Pinpoint the cell where the given text exists, returning its (x, y) midpoint coordinate. 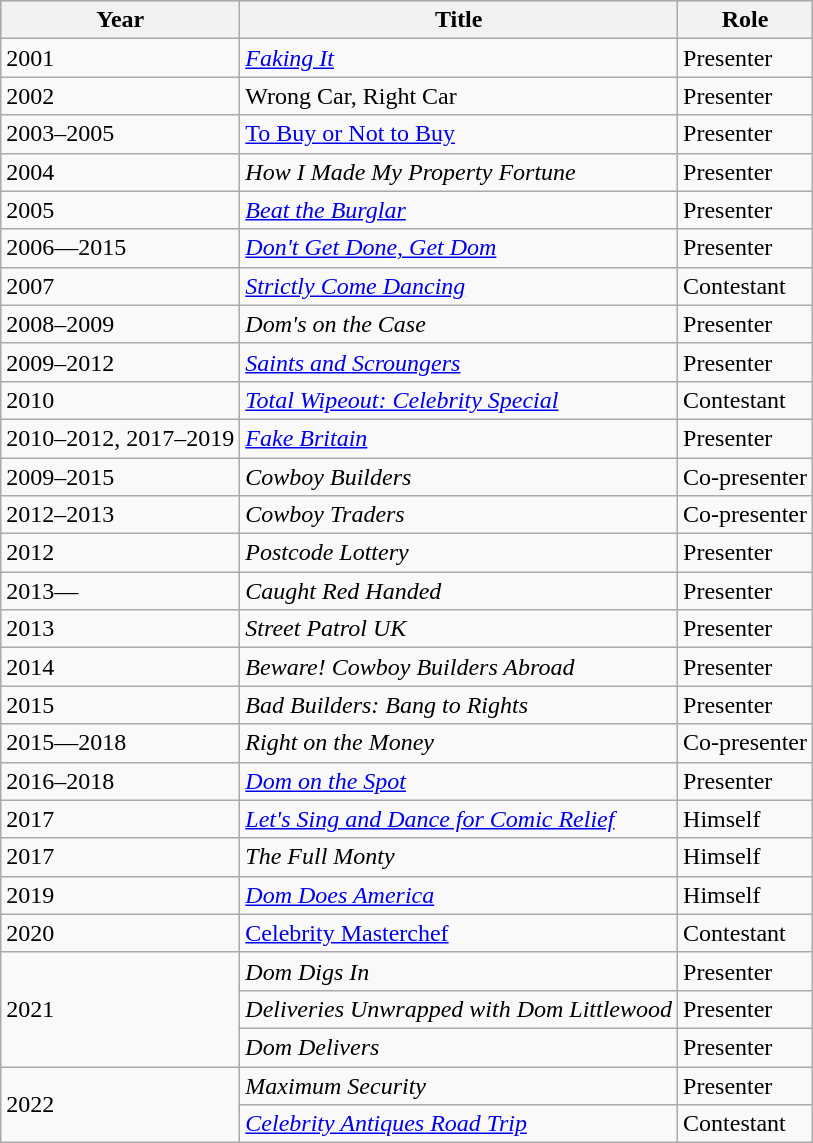
Cowboy Builders (459, 477)
2015—2018 (120, 743)
Beat the Burglar (459, 210)
2003–2005 (120, 134)
2007 (120, 286)
Caught Red Handed (459, 591)
Celebrity Antiques Road Trip (459, 1124)
2016–2018 (120, 781)
2009–2015 (120, 477)
Street Patrol UK (459, 629)
Total Wipeout: Celebrity Special (459, 400)
2002 (120, 96)
Beware! Cowboy Builders Abroad (459, 667)
2022 (120, 1104)
2006—2015 (120, 248)
Deliveries Unwrapped with Dom Littlewood (459, 1009)
2021 (120, 1009)
Celebrity Masterchef (459, 933)
Saints and Scroungers (459, 362)
Fake Britain (459, 438)
Cowboy Traders (459, 515)
To Buy or Not to Buy (459, 134)
2013— (120, 591)
Title (459, 20)
2010–2012, 2017–2019 (120, 438)
2010 (120, 400)
Dom Digs In (459, 971)
Faking It (459, 58)
Dom Does America (459, 895)
Maximum Security (459, 1085)
2014 (120, 667)
2001 (120, 58)
How I Made My Property Fortune (459, 172)
2019 (120, 895)
Dom Delivers (459, 1047)
2012–2013 (120, 515)
2005 (120, 210)
2008–2009 (120, 324)
2020 (120, 933)
Don't Get Done, Get Dom (459, 248)
2009–2012 (120, 362)
Dom's on the Case (459, 324)
2015 (120, 705)
Year (120, 20)
Let's Sing and Dance for Comic Relief (459, 819)
Postcode Lottery (459, 553)
Right on the Money (459, 743)
2013 (120, 629)
2012 (120, 553)
Strictly Come Dancing (459, 286)
The Full Monty (459, 857)
Wrong Car, Right Car (459, 96)
Bad Builders: Bang to Rights (459, 705)
Role (746, 20)
Dom on the Spot (459, 781)
2004 (120, 172)
